Identify which cell holds the provided text, then report its (X, Y) central coordinate. 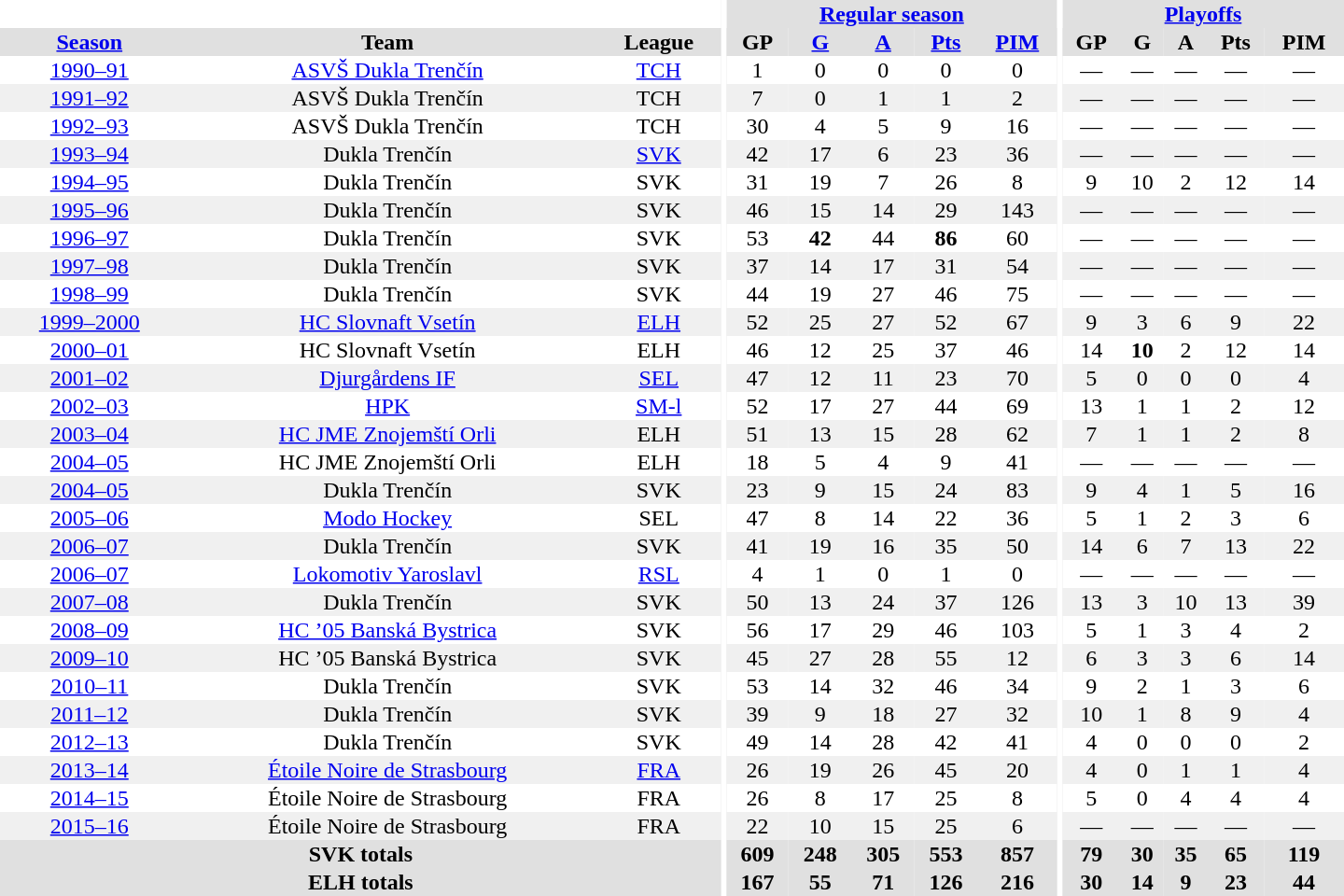
Team (388, 42)
56 (758, 630)
2013–14 (90, 770)
2002–03 (90, 406)
2009–10 (90, 658)
609 (758, 854)
2014–15 (90, 798)
2010–11 (90, 686)
Djurgårdens IF (388, 378)
70 (1017, 378)
1991–92 (90, 98)
54 (1017, 266)
2011–12 (90, 714)
79 (1092, 854)
248 (819, 854)
86 (946, 238)
83 (1017, 490)
1999–2000 (90, 322)
1992–93 (90, 126)
2000–01 (90, 350)
Lokomotiv Yaroslavl (388, 574)
60 (1017, 238)
RSL (659, 574)
Season (90, 42)
SM-l (659, 406)
Modo Hockey (388, 518)
1998–99 (90, 294)
2007–08 (90, 602)
71 (883, 882)
51 (758, 434)
1995–96 (90, 210)
75 (1017, 294)
HPK (388, 406)
143 (1017, 210)
League (659, 42)
Regular season (892, 14)
1996–97 (90, 238)
ELH totals (360, 882)
2015–16 (90, 826)
216 (1017, 882)
SVK totals (360, 854)
Playoffs (1203, 14)
119 (1304, 854)
62 (1017, 434)
34 (1017, 686)
553 (946, 854)
2001–02 (90, 378)
2012–13 (90, 742)
1994–95 (90, 182)
1993–94 (90, 154)
20 (1017, 770)
11 (883, 378)
69 (1017, 406)
2003–04 (90, 434)
65 (1236, 854)
305 (883, 854)
167 (758, 882)
103 (1017, 630)
67 (1017, 322)
1997–98 (90, 266)
2008–09 (90, 630)
1990–91 (90, 70)
49 (758, 742)
857 (1017, 854)
2005–06 (90, 518)
